Scan for the cell matching the given text and deliver its (X, Y) coordinate at center. 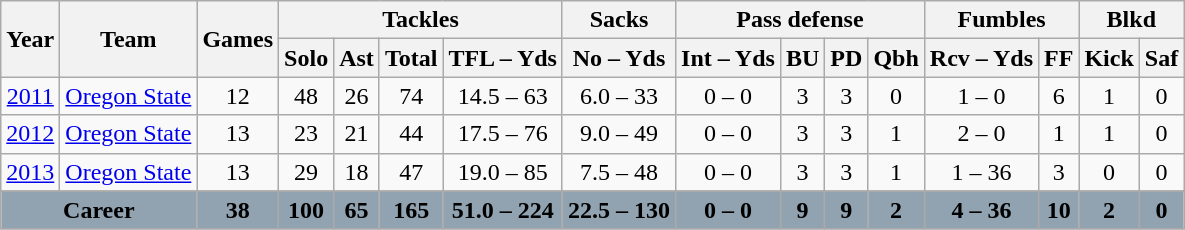
Games (238, 39)
44 (411, 134)
1 – 0 (981, 96)
29 (306, 172)
17.5 – 76 (503, 134)
9.0 – 49 (618, 134)
7.5 – 48 (618, 172)
FF (1059, 58)
6.0 – 33 (618, 96)
Blkd (1132, 20)
21 (357, 134)
65 (357, 210)
51.0 – 224 (503, 210)
Team (128, 39)
19.0 – 85 (503, 172)
Qbh (896, 58)
Int – Yds (728, 58)
165 (411, 210)
No – Yds (618, 58)
Solo (306, 58)
BU (802, 58)
100 (306, 210)
12 (238, 96)
Sacks (618, 20)
Tackles (421, 20)
38 (238, 210)
2011 (30, 96)
6 (1059, 96)
Pass defense (800, 20)
Saf (1161, 58)
26 (357, 96)
22.5 – 130 (618, 210)
48 (306, 96)
1 – 36 (981, 172)
18 (357, 172)
Career (99, 210)
10 (1059, 210)
2012 (30, 134)
Fumbles (1002, 20)
4 – 36 (981, 210)
23 (306, 134)
Total (411, 58)
14.5 – 63 (503, 96)
74 (411, 96)
Year (30, 39)
2013 (30, 172)
2 – 0 (981, 134)
PD (846, 58)
Ast (357, 58)
TFL – Yds (503, 58)
Rcv – Yds (981, 58)
47 (411, 172)
Kick (1109, 58)
